Capture the cell that displays the provided text and extract its [x, y] central coordinate. 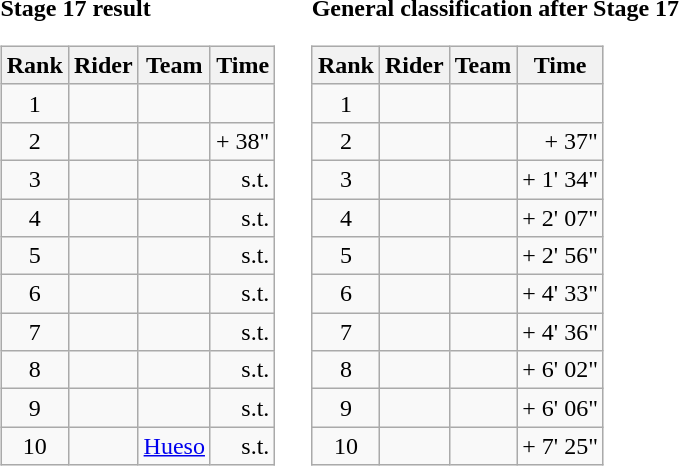
+ 38" [242, 141]
+ 6' 02" [560, 370]
+ 37" [560, 141]
+ 2' 07" [560, 217]
+ 1' 34" [560, 179]
+ 7' 25" [560, 446]
+ 4' 33" [560, 294]
+ 2' 56" [560, 256]
+ 6' 06" [560, 408]
Hueso [174, 446]
+ 4' 36" [560, 332]
